Find where the given text appears and provide that cell's center as (x, y) coordinate. 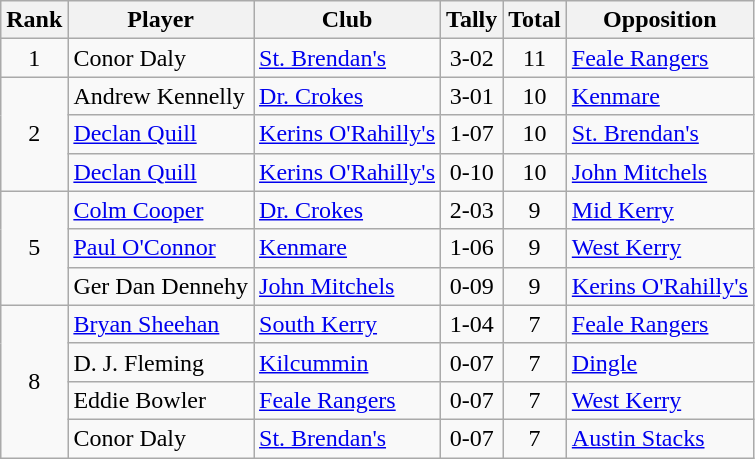
2-03 (472, 210)
Austin Stacks (660, 438)
Total (535, 20)
1-06 (472, 248)
Eddie Bowler (161, 400)
3-01 (472, 96)
0-09 (472, 286)
1-07 (472, 134)
Colm Cooper (161, 210)
Dingle (660, 362)
Club (348, 20)
Mid Kerry (660, 210)
0-10 (472, 172)
Rank (34, 20)
Kilcummin (348, 362)
Tally (472, 20)
Player (161, 20)
Ger Dan Dennehy (161, 286)
11 (535, 58)
Bryan Sheehan (161, 324)
8 (34, 381)
3-02 (472, 58)
South Kerry (348, 324)
Andrew Kennelly (161, 96)
1-04 (472, 324)
D. J. Fleming (161, 362)
Paul O'Connor (161, 248)
2 (34, 134)
5 (34, 248)
Opposition (660, 20)
1 (34, 58)
